From the cell containing the given text, extract its center point as [X, Y] coordinate. 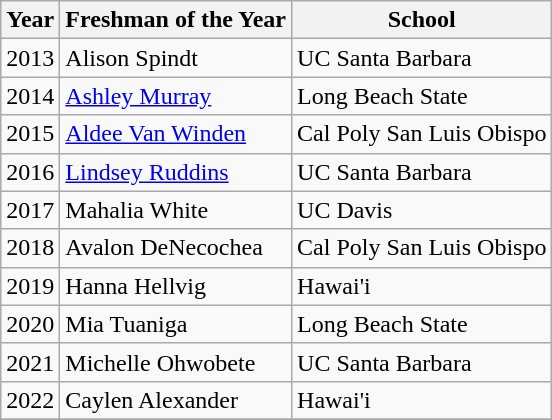
Ashley Murray [176, 96]
Mahalia White [176, 210]
Lindsey Ruddins [176, 172]
2020 [30, 324]
Freshman of the Year [176, 20]
UC Davis [422, 210]
Aldee Van Winden [176, 134]
Mia Tuaniga [176, 324]
2015 [30, 134]
Year [30, 20]
2016 [30, 172]
2021 [30, 362]
School [422, 20]
2018 [30, 248]
Hanna Hellvig [176, 286]
Alison Spindt [176, 58]
2017 [30, 210]
2022 [30, 400]
2014 [30, 96]
Avalon DeNecochea [176, 248]
2019 [30, 286]
2013 [30, 58]
Michelle Ohwobete [176, 362]
Caylen Alexander [176, 400]
